Search for the cell housing the specified text and yield its [X, Y] center coordinate. 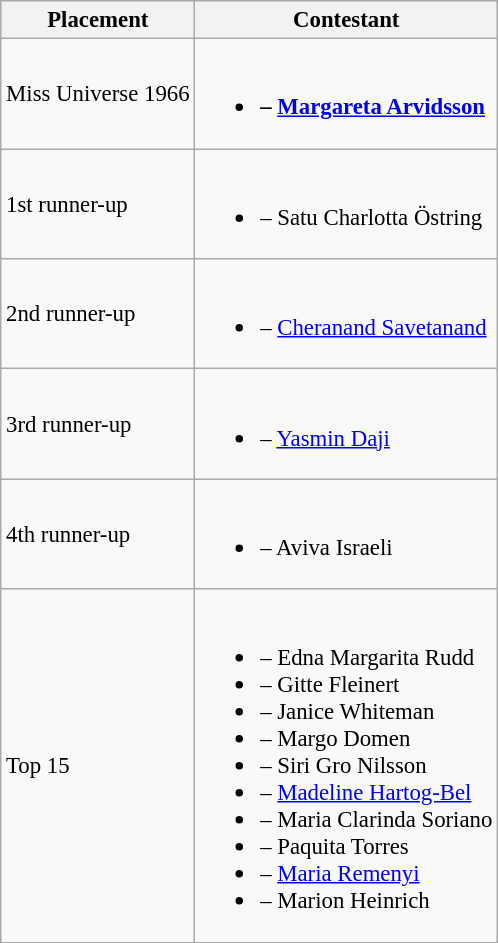
2nd runner-up [98, 314]
Contestant [346, 20]
Placement [98, 20]
1st runner-up [98, 204]
– Satu Charlotta Östring [346, 204]
– Yasmin Daji [346, 424]
3rd runner-up [98, 424]
– Aviva Israeli [346, 534]
4th runner-up [98, 534]
– Margareta Arvidsson [346, 94]
– Cheranand Savetanand [346, 314]
Top 15 [98, 766]
Miss Universe 1966 [98, 94]
